Detect which cell encompasses the target text, then output its (x, y) center coordinate. 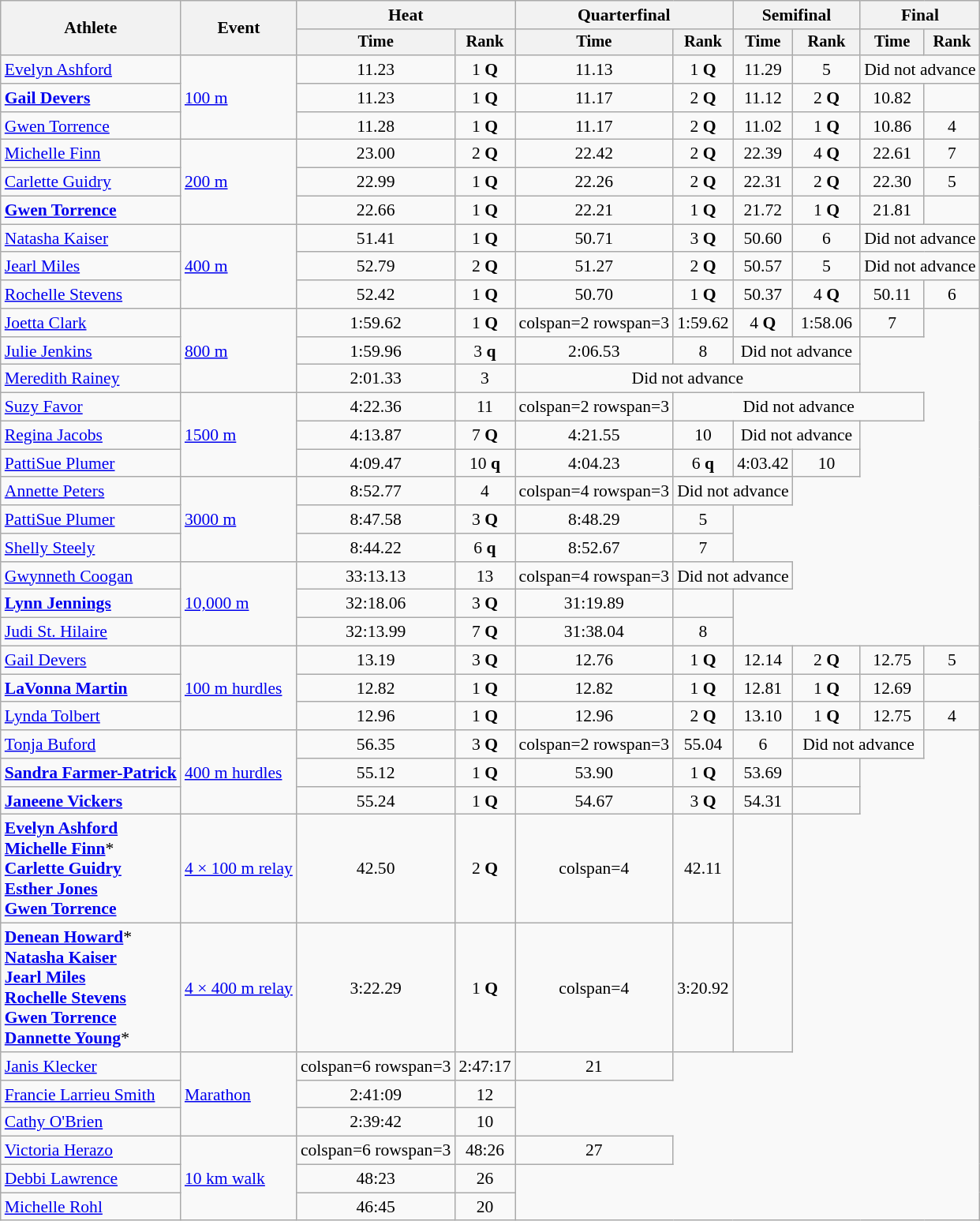
10.82 (892, 98)
2:06.53 (595, 351)
12.14 (763, 661)
12 (484, 1095)
54.31 (763, 801)
Debbi Lawrence (91, 1179)
Gwynneth Coogan (91, 576)
22.31 (763, 182)
11 (484, 407)
50.71 (595, 238)
21 (595, 1066)
22.30 (892, 182)
2:39:42 (376, 1122)
Michelle Rohl (91, 1207)
56.35 (376, 744)
55.04 (703, 744)
42.50 (376, 869)
13.19 (376, 661)
2:41:09 (376, 1095)
52.42 (376, 294)
3 q (484, 351)
54.67 (595, 801)
Event (238, 28)
8:48.29 (595, 519)
10,000 m (238, 605)
Cathy O'Brien (91, 1122)
55.24 (376, 801)
3:22.29 (376, 988)
Heat (406, 15)
2:01.33 (376, 379)
13 (484, 576)
Marathon (238, 1094)
33:13.13 (376, 576)
20 (484, 1207)
31:19.89 (595, 604)
13.10 (763, 717)
4 × 100 m relay (238, 869)
Francie Larrieu Smith (91, 1095)
800 m (238, 350)
Evelyn Ashford (91, 69)
26 (484, 1179)
10 km walk (238, 1179)
50.11 (892, 294)
4:04.23 (595, 463)
Denean Howard*Natasha KaiserJearl MilesRochelle StevensGwen TorrenceDannette Young* (91, 988)
12.69 (892, 688)
22.61 (892, 154)
Final (920, 15)
Judi St. Hilaire (91, 632)
Victoria Herazo (91, 1151)
53.90 (595, 773)
LaVonna Martin (91, 688)
4:03.42 (763, 463)
12.81 (763, 688)
22.39 (763, 154)
12.76 (595, 661)
48:23 (376, 1179)
Lynda Tolbert (91, 717)
4:13.87 (376, 436)
32:13.99 (376, 632)
8:44.22 (376, 548)
Joetta Clark (91, 323)
Janis Klecker (91, 1066)
11.02 (763, 126)
8:52.77 (376, 492)
400 m (238, 267)
4:21.55 (595, 436)
8:47.58 (376, 519)
52.79 (376, 267)
1500 m (238, 436)
22.66 (376, 211)
22.21 (595, 211)
21.81 (892, 211)
Semifinal (797, 15)
Quarterfinal (624, 15)
27 (595, 1151)
Regina Jacobs (91, 436)
55.12 (376, 773)
11.29 (763, 69)
Shelly Steely (91, 548)
Natasha Kaiser (91, 238)
4:22.36 (376, 407)
22.26 (595, 182)
50.57 (763, 267)
10 q (484, 463)
23.00 (376, 154)
21.72 (763, 211)
22.42 (595, 154)
42.11 (703, 869)
22.99 (376, 182)
31:38.04 (595, 632)
32:18.06 (376, 604)
Athlete (91, 28)
100 m hurdles (238, 688)
Suzy Favor (91, 407)
50.37 (763, 294)
11.13 (595, 69)
11.28 (376, 126)
Sandra Farmer-Patrick (91, 773)
1:58.06 (827, 323)
10.86 (892, 126)
Michelle Finn (91, 154)
Jearl Miles (91, 267)
46:45 (376, 1207)
Lynn Jennings (91, 604)
8:52.67 (595, 548)
3:20.92 (703, 988)
11.12 (763, 98)
1:59.96 (376, 351)
100 m (238, 98)
3 (484, 379)
51.27 (595, 267)
2:47:17 (484, 1066)
Janeene Vickers (91, 801)
4:09.47 (376, 463)
50.70 (595, 294)
51.41 (376, 238)
Rochelle Stevens (91, 294)
Annette Peters (91, 492)
200 m (238, 182)
48:26 (484, 1151)
Tonja Buford (91, 744)
4 × 400 m relay (238, 988)
Julie Jenkins (91, 351)
Evelyn AshfordMichelle Finn*Carlette GuidryEsther JonesGwen Torrence (91, 869)
Carlette Guidry (91, 182)
3000 m (238, 519)
Meredith Rainey (91, 379)
50.60 (763, 238)
400 m hurdles (238, 772)
53.69 (763, 773)
